Return [x, y] of the center of cell containing provided text 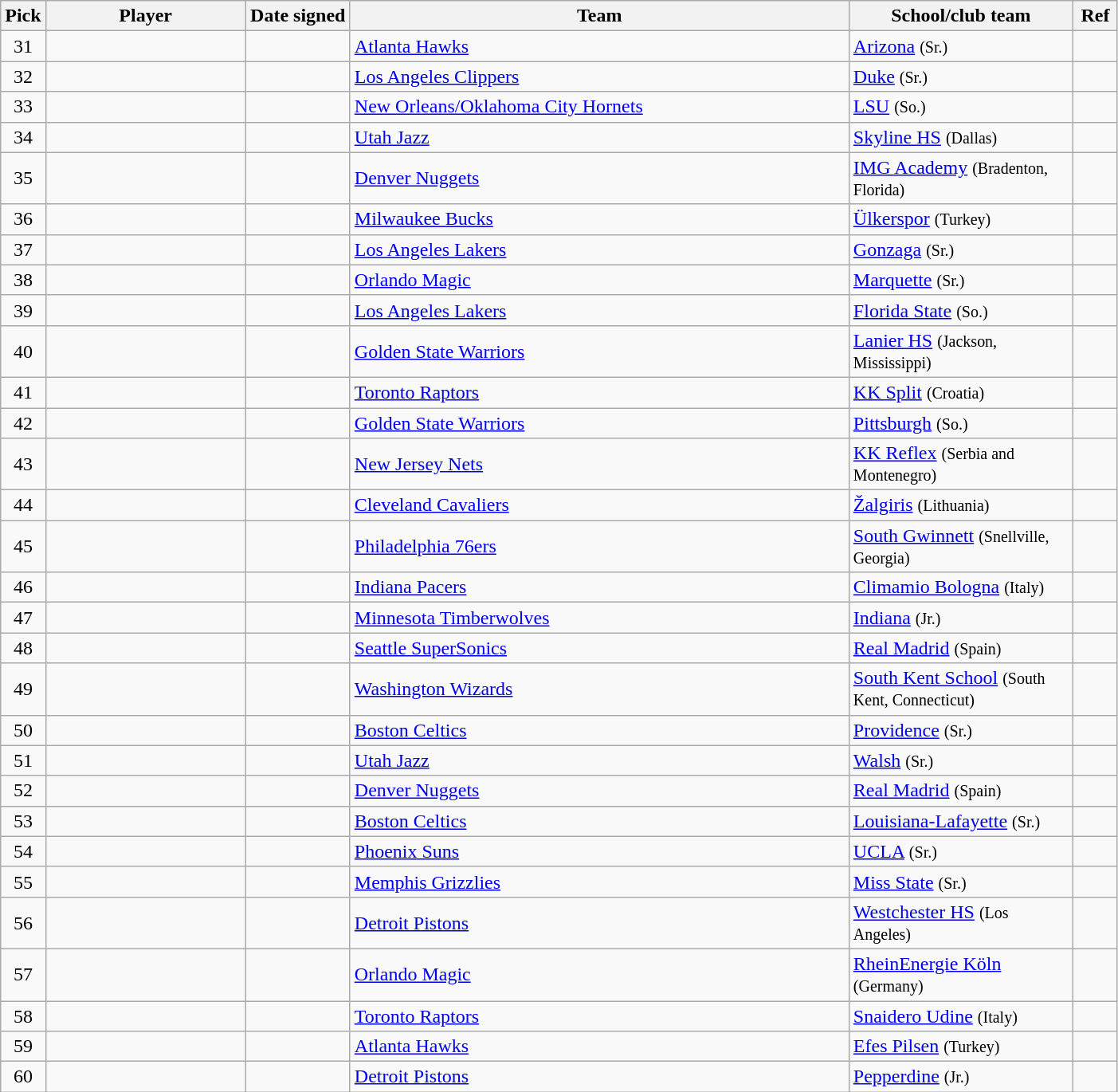
Arizona (Sr.) [961, 46]
Snaidero Udine (Italy) [961, 1016]
Westchester HS (Los Angeles) [961, 923]
Pick [23, 16]
38 [23, 280]
Walsh (Sr.) [961, 760]
Player [145, 16]
Memphis Grizzlies [599, 882]
Skyline HS (Dallas) [961, 137]
RheinEnergie Köln (Germany) [961, 974]
47 [23, 618]
37 [23, 249]
36 [23, 219]
Los Angeles Clippers [599, 77]
48 [23, 648]
Duke (Sr.) [961, 77]
School/club team [961, 16]
33 [23, 107]
49 [23, 689]
35 [23, 179]
52 [23, 791]
53 [23, 821]
Phoenix Suns [599, 851]
46 [23, 587]
40 [23, 351]
KK Reflex (Serbia and Montenegro) [961, 464]
Louisiana-Lafayette (Sr.) [961, 821]
Lanier HS (Jackson, Mississippi) [961, 351]
54 [23, 851]
UCLA (Sr.) [961, 851]
Seattle SuperSonics [599, 648]
Florida State (So.) [961, 310]
56 [23, 923]
Cleveland Cavaliers [599, 505]
39 [23, 310]
31 [23, 46]
50 [23, 730]
Miss State (Sr.) [961, 882]
KK Split (Croatia) [961, 392]
New Orleans/Oklahoma City Hornets [599, 107]
Climamio Bologna (Italy) [961, 587]
51 [23, 760]
Minnesota Timberwolves [599, 618]
Philadelphia 76ers [599, 547]
32 [23, 77]
57 [23, 974]
43 [23, 464]
South Kent School (South Kent, Connecticut) [961, 689]
Pittsburgh (So.) [961, 423]
59 [23, 1047]
41 [23, 392]
Pepperdine (Jr.) [961, 1077]
58 [23, 1016]
44 [23, 505]
55 [23, 882]
Date signed [298, 16]
Milwaukee Bucks [599, 219]
Gonzaga (Sr.) [961, 249]
Team [599, 16]
LSU (So.) [961, 107]
Indiana (Jr.) [961, 618]
Washington Wizards [599, 689]
New Jersey Nets [599, 464]
34 [23, 137]
Marquette (Sr.) [961, 280]
Providence (Sr.) [961, 730]
42 [23, 423]
Efes Pilsen (Turkey) [961, 1047]
IMG Academy (Bradenton, Florida) [961, 179]
Indiana Pacers [599, 587]
60 [23, 1077]
Žalgiris (Lithuania) [961, 505]
45 [23, 547]
South Gwinnett (Snellville, Georgia) [961, 547]
Ülkerspor (Turkey) [961, 219]
Ref [1095, 16]
